Locate the cell with the specified text and output its [x, y] center coordinate. 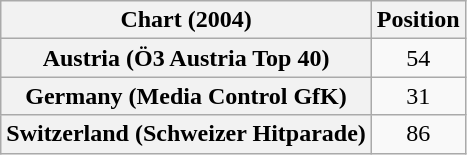
Austria (Ö3 Austria Top 40) [186, 58]
Switzerland (Schweizer Hitparade) [186, 134]
Position [418, 20]
31 [418, 96]
54 [418, 58]
Germany (Media Control GfK) [186, 96]
Chart (2004) [186, 20]
86 [418, 134]
